Determine the [x, y] coordinate at the center of the cell enclosing the given text.  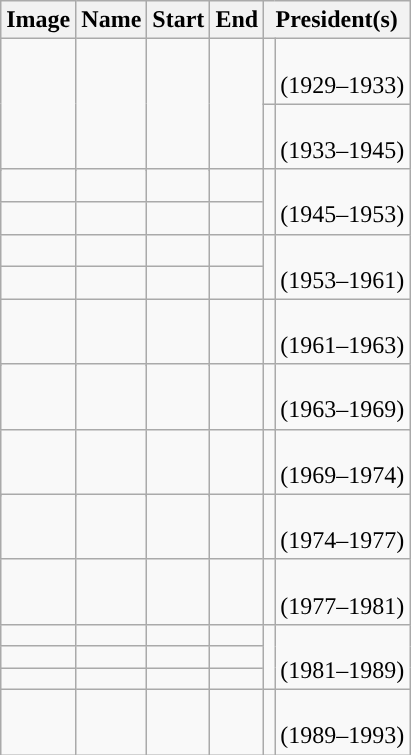
(1989–1993) [342, 722]
(1981–1989) [342, 656]
Name [112, 20]
President(s) [337, 20]
(1969–1974) [342, 462]
End [237, 20]
(1977–1981) [342, 592]
(1933–1945) [342, 136]
(1963–1969) [342, 396]
(1929–1933) [342, 72]
(1953–1961) [342, 266]
Start [178, 20]
Image [38, 20]
(1945–1953) [342, 202]
(1974–1977) [342, 526]
(1961–1963) [342, 332]
